Identify which cell holds the provided text, then report its [x, y] central coordinate. 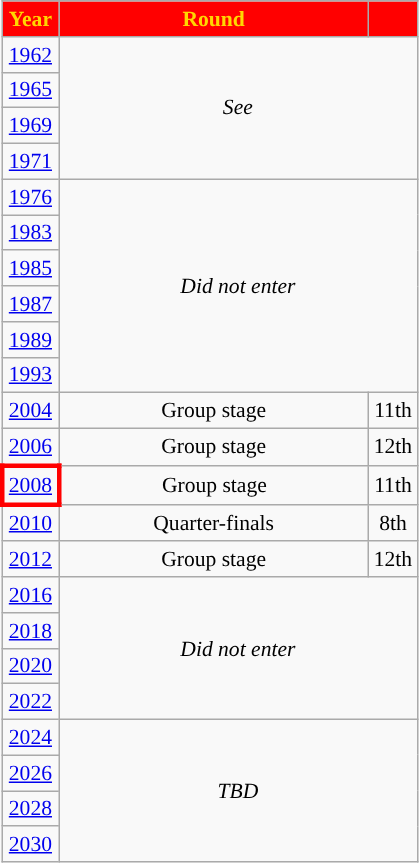
1993 [30, 375]
2018 [30, 631]
1989 [30, 340]
Quarter-finals [214, 522]
Year [30, 19]
2026 [30, 773]
Round [214, 19]
1971 [30, 162]
2008 [30, 486]
1987 [30, 304]
1962 [30, 55]
2016 [30, 595]
See [238, 108]
1976 [30, 197]
2020 [30, 666]
8th [394, 522]
1965 [30, 90]
1985 [30, 269]
2006 [30, 448]
2010 [30, 522]
1969 [30, 126]
TBD [238, 791]
2012 [30, 560]
2030 [30, 845]
2022 [30, 702]
2004 [30, 411]
1983 [30, 233]
2024 [30, 738]
2028 [30, 809]
